Provide the (X, Y) coordinate of the cell's center where the given text is located.  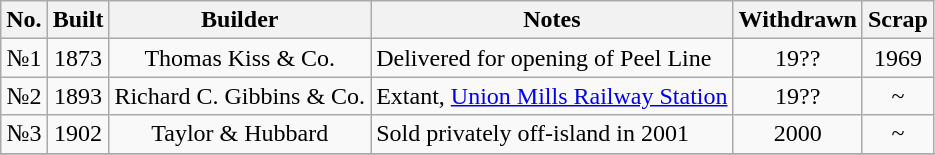
Sold privately off-island in 2001 (552, 134)
No. (24, 20)
Builder (240, 20)
1969 (898, 58)
№1 (24, 58)
1873 (78, 58)
Delivered for opening of Peel Line (552, 58)
№2 (24, 96)
1902 (78, 134)
Thomas Kiss & Co. (240, 58)
Taylor & Hubbard (240, 134)
Withdrawn (798, 20)
Built (78, 20)
Richard C. Gibbins & Co. (240, 96)
Extant, Union Mills Railway Station (552, 96)
Notes (552, 20)
Scrap (898, 20)
№3 (24, 134)
1893 (78, 96)
2000 (798, 134)
